Search for the cell housing the specified text and yield its (X, Y) center coordinate. 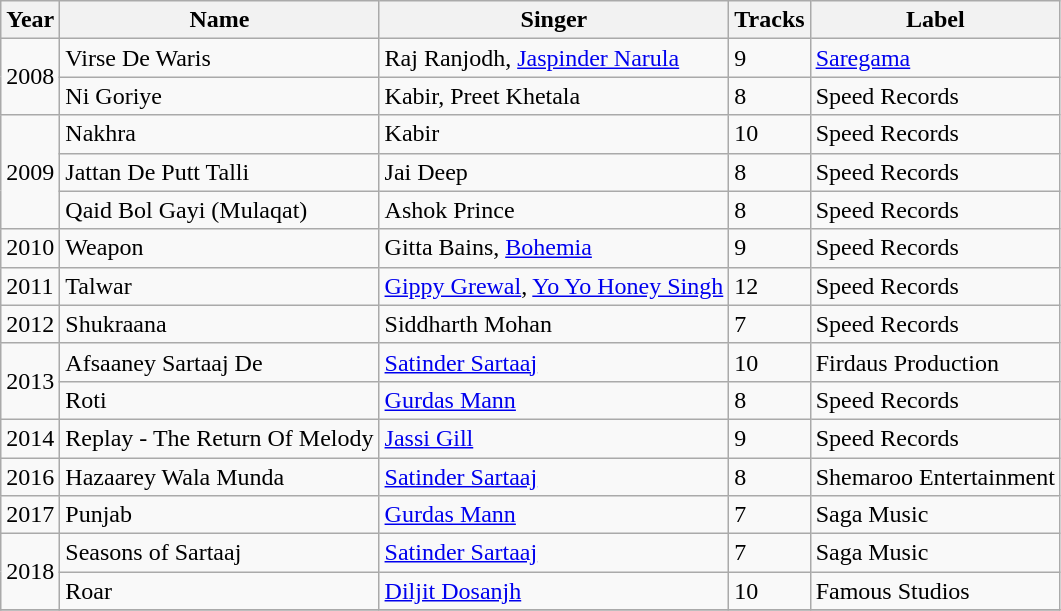
2010 (30, 248)
Label (935, 20)
Name (220, 20)
Nakhra (220, 134)
2008 (30, 77)
Roar (220, 591)
2013 (30, 381)
Singer (554, 20)
Shukraana (220, 324)
2009 (30, 172)
Kabir, Preet Khetala (554, 96)
Jattan De Putt Talli (220, 172)
Weapon (220, 248)
2014 (30, 438)
Kabir (554, 134)
Ashok Prince (554, 210)
Gippy Grewal, Yo Yo Honey Singh (554, 286)
Ni Goriye (220, 96)
Virse De Waris (220, 58)
Shemaroo Entertainment (935, 477)
Raj Ranjodh, Jaspinder Narula (554, 58)
Qaid Bol Gayi (Mulaqat) (220, 210)
2017 (30, 515)
Saregama (935, 58)
12 (770, 286)
2016 (30, 477)
Roti (220, 400)
Firdaus Production (935, 362)
Gitta Bains, Bohemia (554, 248)
Talwar (220, 286)
Afsaaney Sartaaj De (220, 362)
Year (30, 20)
2012 (30, 324)
Jai Deep (554, 172)
Diljit Dosanjh (554, 591)
Jassi Gill (554, 438)
2018 (30, 572)
Tracks (770, 20)
Famous Studios (935, 591)
Hazaarey Wala Munda (220, 477)
Replay - The Return Of Melody (220, 438)
Seasons of Sartaaj (220, 553)
Siddharth Mohan (554, 324)
Punjab (220, 515)
2011 (30, 286)
